Locate the cell with the specified text and output its [x, y] center coordinate. 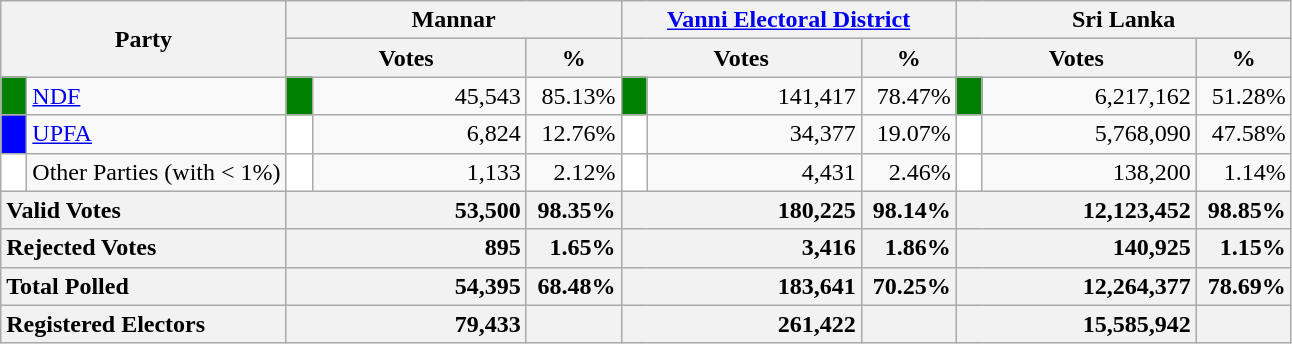
1.86% [908, 248]
1.14% [1244, 172]
78.47% [908, 96]
5,768,090 [1089, 134]
Registered Electors [144, 324]
UPFA [156, 134]
19.07% [908, 134]
1.15% [1244, 248]
12,264,377 [1076, 286]
34,377 [754, 134]
12.76% [574, 134]
Valid Votes [144, 210]
78.69% [1244, 286]
Vanni Electoral District [788, 20]
98.35% [574, 210]
15,585,942 [1076, 324]
3,416 [741, 248]
Party [144, 39]
NDF [156, 96]
53,500 [406, 210]
6,217,162 [1089, 96]
Mannar [454, 20]
138,200 [1089, 172]
Total Polled [144, 286]
12,123,452 [1076, 210]
261,422 [741, 324]
70.25% [908, 286]
45,543 [419, 96]
Rejected Votes [144, 248]
Sri Lanka [1124, 20]
1.65% [574, 248]
98.85% [1244, 210]
98.14% [908, 210]
54,395 [406, 286]
4,431 [754, 172]
47.58% [1244, 134]
141,417 [754, 96]
51.28% [1244, 96]
68.48% [574, 286]
1,133 [419, 172]
180,225 [741, 210]
85.13% [574, 96]
6,824 [419, 134]
895 [406, 248]
140,925 [1076, 248]
79,433 [406, 324]
2.46% [908, 172]
183,641 [741, 286]
2.12% [574, 172]
Other Parties (with < 1%) [156, 172]
